Pinpoint the cell where the given text exists, returning its (X, Y) midpoint coordinate. 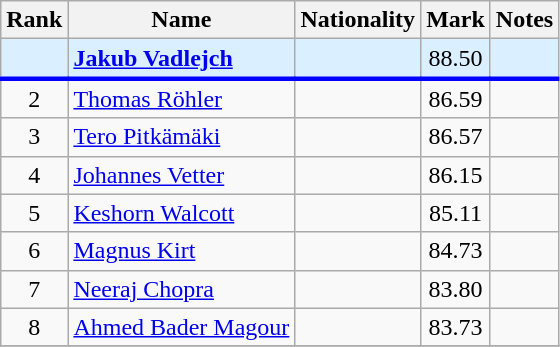
2 (34, 98)
84.73 (456, 251)
Jakub Vadlejch (182, 59)
Notes (524, 20)
86.57 (456, 137)
3 (34, 137)
Neeraj Chopra (182, 289)
6 (34, 251)
85.11 (456, 213)
86.59 (456, 98)
Mark (456, 20)
Johannes Vetter (182, 175)
8 (34, 327)
Keshorn Walcott (182, 213)
Thomas Röhler (182, 98)
4 (34, 175)
Nationality (358, 20)
7 (34, 289)
Magnus Kirt (182, 251)
Tero Pitkämäki (182, 137)
83.73 (456, 327)
5 (34, 213)
83.80 (456, 289)
Rank (34, 20)
88.50 (456, 59)
Ahmed Bader Magour (182, 327)
Name (182, 20)
86.15 (456, 175)
